Determine the (x, y) coordinate at the center of the cell enclosing the given text.  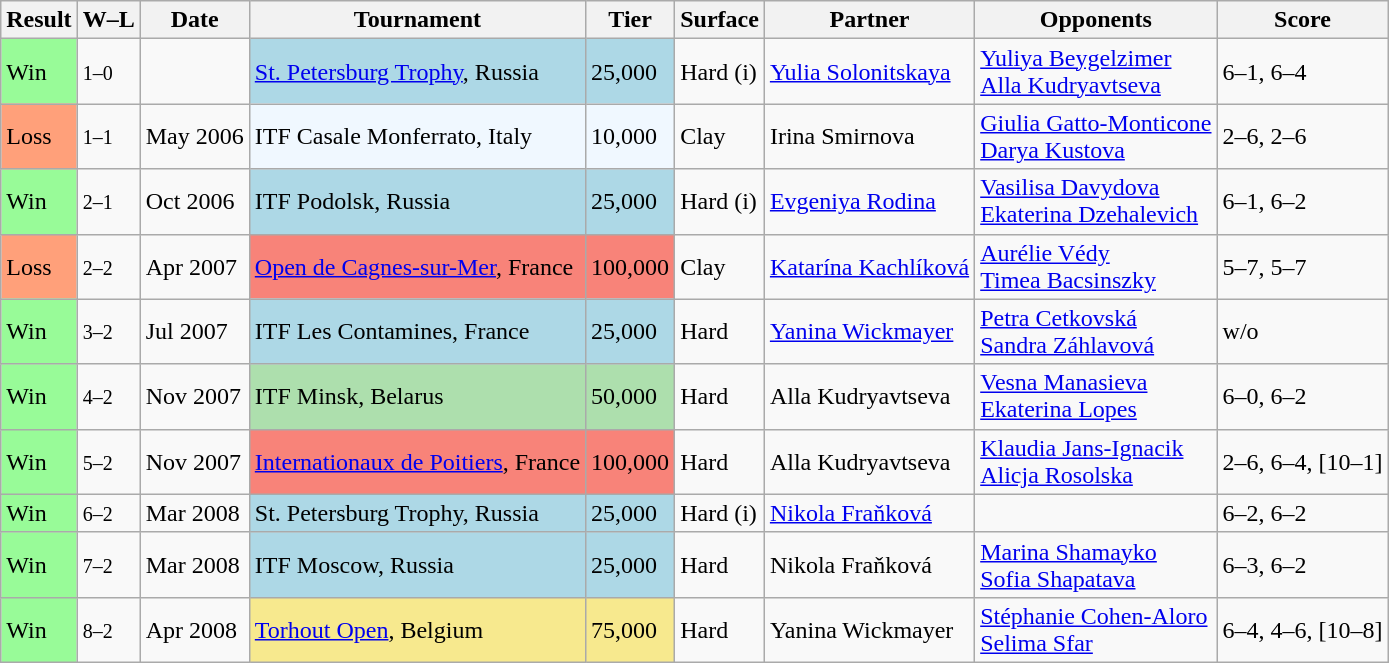
Internationaux de Poitiers, France (417, 462)
ITF Les Contamines, France (417, 332)
Katarína Kachlíková (869, 266)
75,000 (630, 630)
Jul 2007 (194, 332)
Petra Cetkovská Sandra Záhlavová (1096, 332)
6–2 (108, 513)
1–1 (108, 136)
Apr 2007 (194, 266)
5–7, 5–7 (1302, 266)
Tier (630, 20)
Tournament (417, 20)
6–1, 6–2 (1302, 202)
Oct 2006 (194, 202)
Result (39, 20)
2–6, 6–4, [10–1] (1302, 462)
7–2 (108, 564)
ITF Moscow, Russia (417, 564)
Surface (720, 20)
Torhout Open, Belgium (417, 630)
Open de Cagnes-sur-Mer, France (417, 266)
6–2, 6–2 (1302, 513)
Vasilisa Davydova Ekaterina Dzehalevich (1096, 202)
ITF Minsk, Belarus (417, 396)
6–4, 4–6, [10–8] (1302, 630)
Apr 2008 (194, 630)
Partner (869, 20)
Marina Shamayko Sofia Shapatava (1096, 564)
W–L (108, 20)
Opponents (1096, 20)
Yulia Solonitskaya (869, 72)
6–3, 6–2 (1302, 564)
ITF Casale Monferrato, Italy (417, 136)
2–2 (108, 266)
Irina Smirnova (869, 136)
1–0 (108, 72)
6–0, 6–2 (1302, 396)
Evgeniya Rodina (869, 202)
4–2 (108, 396)
6–1, 6–4 (1302, 72)
Giulia Gatto-Monticone Darya Kustova (1096, 136)
5–2 (108, 462)
2–1 (108, 202)
May 2006 (194, 136)
Aurélie Védy Timea Bacsinszky (1096, 266)
3–2 (108, 332)
Yuliya Beygelzimer Alla Kudryavtseva (1096, 72)
8–2 (108, 630)
50,000 (630, 396)
Stéphanie Cohen-Aloro Selima Sfar (1096, 630)
2–6, 2–6 (1302, 136)
Score (1302, 20)
Date (194, 20)
w/o (1302, 332)
Vesna Manasieva Ekaterina Lopes (1096, 396)
10,000 (630, 136)
ITF Podolsk, Russia (417, 202)
Klaudia Jans-Ignacik Alicja Rosolska (1096, 462)
